Search for the cell housing the specified text and yield its (x, y) center coordinate. 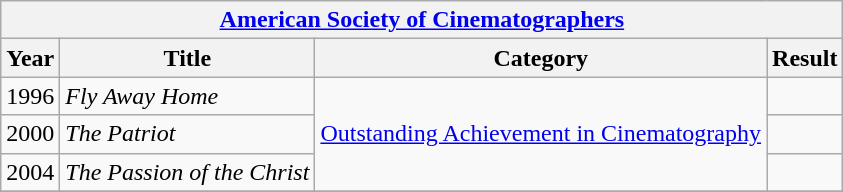
Outstanding Achievement in Cinematography (541, 134)
American Society of Cinematographers (422, 20)
1996 (30, 96)
Category (541, 58)
The Passion of the Christ (188, 172)
2000 (30, 134)
Fly Away Home (188, 96)
Title (188, 58)
Year (30, 58)
The Patriot (188, 134)
2004 (30, 172)
Result (805, 58)
